Locate the cell with the specified text and output its [x, y] center coordinate. 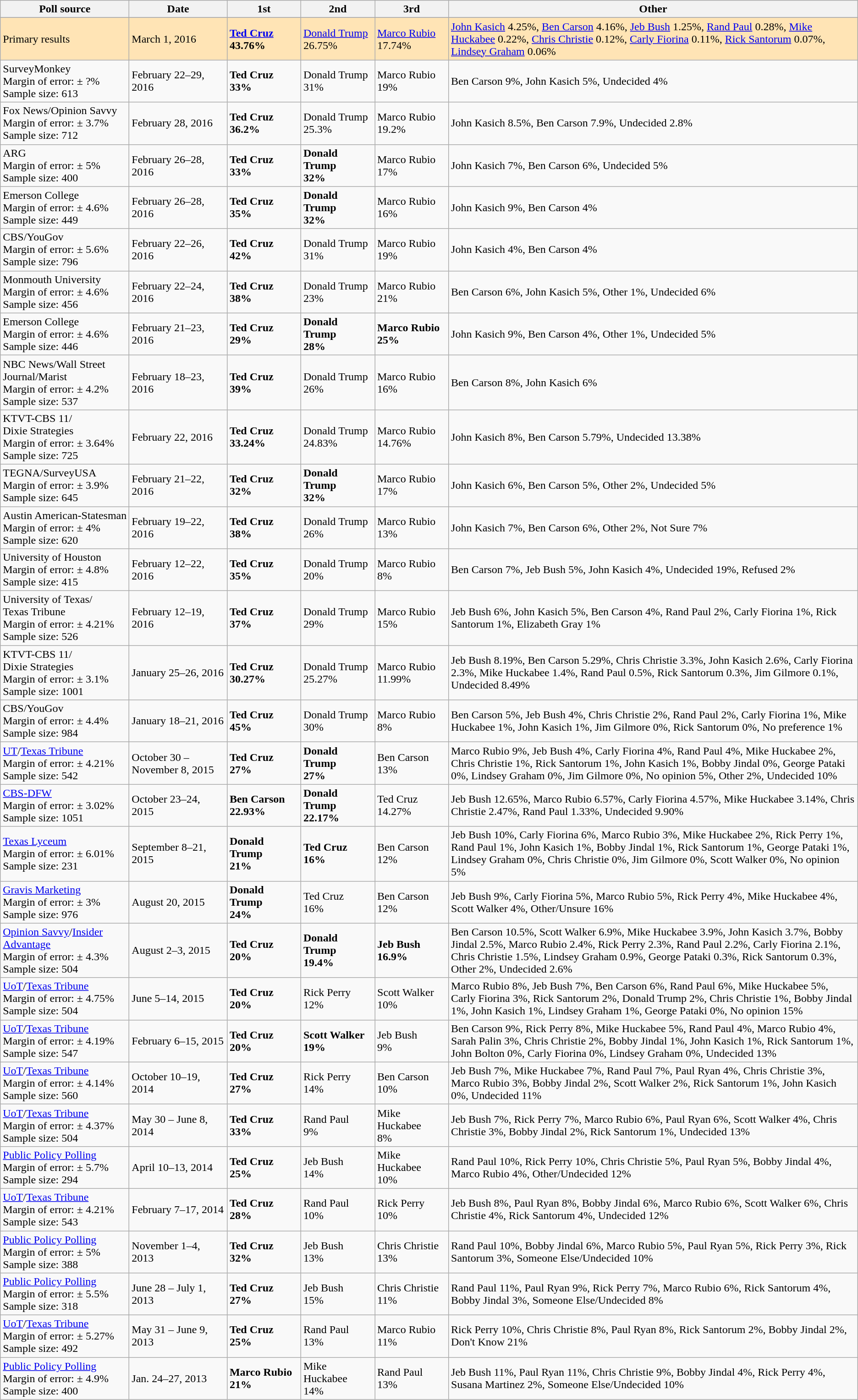
John Kasich 4%, Ben Carson 4% [654, 250]
John Kasich 9%, Ben Carson 4% [654, 208]
February 22, 2016 [178, 437]
Rand Paul 10%, Bobby Jindal 6%, Marco Rubio 5%, Paul Ryan 5%, Rick Perry 3%, Rick Santorum 3%, Someone Else/Undecided 10% [654, 1252]
May 30 – June 8, 2014 [178, 1125]
October 30 – November 8, 2015 [178, 763]
Donald Trump20% [337, 570]
Donald Trump21% [264, 854]
February 21–23, 2016 [178, 334]
UoT/Texas TribuneMargin of error: ± 4.19% Sample size: 547 [65, 1041]
Marco Rubio15% [412, 618]
Date [178, 9]
Marco Rubio25% [412, 334]
March 1, 2016 [178, 39]
TEGNA/SurveyUSAMargin of error: ± 3.9% Sample size: 645 [65, 485]
February 22–26, 2016 [178, 250]
February 12–19, 2016 [178, 618]
Other [654, 9]
2nd [337, 9]
Ted Cruz33.24% [264, 437]
Donald Trump25.27% [337, 673]
Jeb Bush 6%, John Kasich 5%, Ben Carson 4%, Rand Paul 2%, Carly Fiorina 1%, Rick Santorum 1%, Elizabeth Gray 1% [654, 618]
Donald Trump24% [264, 902]
Marco Rubio19.2% [412, 123]
Texas LyceumMargin of error: ± 6.01% Sample size: 231 [65, 854]
Rick Perry10% [412, 1209]
Public Policy PollingMargin of error: ± 4.9% Sample size: 400 [65, 1378]
Public Policy PollingMargin of error: ± 5.5% Sample size: 318 [65, 1294]
SurveyMonkeyMargin of error: ± ?% Sample size: 613 [65, 81]
UoT/Texas TribuneMargin of error: ± 4.14% Sample size: 560 [65, 1083]
Emerson CollegeMargin of error: ± 4.6% Sample size: 446 [65, 334]
Ted Cruz36.2% [264, 123]
Ben Carson13% [412, 763]
Ben Carson 7%, Jeb Bush 5%, John Kasich 4%, Undecided 19%, Refused 2% [654, 570]
February 19–22, 2016 [178, 528]
Fox News/Opinion SavvyMargin of error: ± 3.7% Sample size: 712 [65, 123]
John Kasich 8.5%, Ben Carson 7.9%, Undecided 2.8% [654, 123]
February 6–15, 2015 [178, 1041]
Poll source [65, 9]
Jeb Bush 11%, Paul Ryan 11%, Chris Christie 9%, Bobby Jindal 4%, Rick Perry 4%, Susana Martinez 2%, Someone Else/Undecided 10% [654, 1378]
CBS/YouGovMargin of error: ± 5.6% Sample size: 796 [65, 250]
Rick Perry 10%, Chris Christie 8%, Paul Ryan 8%, Rick Santorum 2%, Bobby Jindal 2%, Don't Know 21% [654, 1336]
Donald Trump28% [337, 334]
Jeb Bush 8%, Paul Ryan 8%, Bobby Jindal 6%, Marco Rubio 6%, Scott Walker 6%, Chris Christie 4%, Rick Santorum 4%, Undecided 12% [654, 1209]
February 7–17, 2014 [178, 1209]
John Kasich 8%, Ben Carson 5.79%, Undecided 13.38% [654, 437]
1st [264, 9]
September 8–21, 2015 [178, 854]
Public Policy PollingMargin of error: ± 5% Sample size: 388 [65, 1252]
Gravis MarketingMargin of error: ± 3% Sample size: 976 [65, 902]
3rd [412, 9]
Jeb Bush15% [337, 1294]
Donald Trump27% [337, 763]
Ben Carson10% [412, 1083]
Marco Rubio13% [412, 528]
May 31 – June 9, 2013 [178, 1336]
February 18–23, 2016 [178, 382]
June 5–14, 2015 [178, 999]
University of HoustonMargin of error: ± 4.8% Sample size: 415 [65, 570]
October 10–19, 2014 [178, 1083]
October 23–24, 2015 [178, 805]
Emerson CollegeMargin of error: ± 4.6% Sample size: 449 [65, 208]
Opinion Savvy/Insider AdvantageMargin of error: ± 4.3% Sample size: 504 [65, 950]
Mike Huckabee10% [412, 1167]
Ben Carson 6%, John Kasich 5%, Other 1%, Undecided 6% [654, 292]
ARGMargin of error: ± 5% Sample size: 400 [65, 165]
February 21–22, 2016 [178, 485]
CBS-DFWMargin of error: ± 3.02% Sample size: 1051 [65, 805]
Donald Trump22.17% [337, 805]
August 20, 2015 [178, 902]
Rand Paul10% [337, 1209]
Jeb Bush 12.65%, Marco Rubio 6.57%, Carly Fiorina 4.57%, Mike Huckabee 3.14%, Chris Christie 2.47%, Rand Paul 1.33%, Undecided 9.90% [654, 805]
February 28, 2016 [178, 123]
January 25–26, 2016 [178, 673]
Austin American-StatesmanMargin of error: ± 4% Sample size: 620 [65, 528]
Rand Paul 11%, Paul Ryan 9%, Rick Perry 7%, Marco Rubio 6%, Rick Santorum 4%, Bobby Jindal 3%, Someone Else/Undecided 8% [654, 1294]
Public Policy PollingMargin of error: ± 5.7% Sample size: 294 [65, 1167]
August 2–3, 2015 [178, 950]
Rick Perry14% [337, 1083]
February 12–22, 2016 [178, 570]
Ben Carson 9%, John Kasich 5%, Undecided 4% [654, 81]
KTVT-CBS 11/ Dixie StrategiesMargin of error: ± 3.1% Sample size: 1001 [65, 673]
UoT/Texas TribuneMargin of error: ± 4.21% Sample size: 543 [65, 1209]
CBS/YouGovMargin of error: ± 4.4% Sample size: 984 [65, 721]
Jeb Bush16.9% [412, 950]
Jeb Bush13% [337, 1252]
University of Texas/Texas TribuneMargin of error: ± 4.21% Sample size: 526 [65, 618]
Chris Christie11% [412, 1294]
Rand Paul 10%, Rick Perry 10%, Chris Christie 5%, Paul Ryan 5%, Bobby Jindal 4%, Marco Rubio 4%, Other/Undecided 12% [654, 1167]
Scott Walker19% [337, 1041]
November 1–4, 2013 [178, 1252]
Donald Trump29% [337, 618]
John Kasich 6%, Ben Carson 5%, Other 2%, Undecided 5% [654, 485]
Marco Rubio17.74% [412, 39]
April 10–13, 2014 [178, 1167]
Jeb Bush 9%, Carly Fiorina 5%, Marco Rubio 5%, Rick Perry 4%, Mike Huckabee 4%, Scott Walker 4%, Other/Unsure 16% [654, 902]
Chris Christie13% [412, 1252]
John Kasich 7%, Ben Carson 6%, Undecided 5% [654, 165]
Jeb Bush14% [337, 1167]
UT/Texas TribuneMargin of error: ± 4.21% Sample size: 542 [65, 763]
June 28 – July 1, 2013 [178, 1294]
Marco Rubio11.99% [412, 673]
Donald Trump23% [337, 292]
John Kasich 9%, Ben Carson 4%, Other 1%, Undecided 5% [654, 334]
UoT/Texas TribuneMargin of error: ± 4.37% Sample size: 504 [65, 1125]
Ted Cruz28% [264, 1209]
Ted Cruz42% [264, 250]
Ted Cruz30.27% [264, 673]
KTVT-CBS 11/Dixie StrategiesMargin of error: ± 3.64% Sample size: 725 [65, 437]
Donald Trump25.3% [337, 123]
Rick Perry12% [337, 999]
Ben Carson22.93% [264, 805]
Jeb Bush9% [412, 1041]
UoT/Texas TribuneMargin of error: ± 5.27% Sample size: 492 [65, 1336]
Ted Cruz14.27% [412, 805]
Primary results [65, 39]
Jeb Bush 7%, Rick Perry 7%, Marco Rubio 6%, Paul Ryan 6%, Scott Walker 4%, Chris Christie 3%, Bobby Jindal 2%, Rick Santorum 1%, Undecided 13% [654, 1125]
February 22–29, 2016 [178, 81]
NBC News/Wall StreetJournal/MaristMargin of error: ± 4.2% Sample size: 537 [65, 382]
Donald Trump19.4% [337, 950]
Ben Carson 8%, John Kasich 6% [654, 382]
Mike Huckabee8% [412, 1125]
Ted Cruz29% [264, 334]
Mike Huckabee14% [337, 1378]
Monmouth UniversityMargin of error: ± 4.6% Sample size: 456 [65, 292]
John Kasich 7%, Ben Carson 6%, Other 2%, Not Sure 7% [654, 528]
January 18–21, 2016 [178, 721]
Marco Rubio14.76% [412, 437]
Scott Walker10% [412, 999]
Jan. 24–27, 2013 [178, 1378]
Ted Cruz45% [264, 721]
Ted Cruz39% [264, 382]
Donald Trump26.75% [337, 39]
Ted Cruz37% [264, 618]
Marco Rubio11% [412, 1336]
UoT/Texas TribuneMargin of error: ± 4.75% Sample size: 504 [65, 999]
Ted Cruz43.76% [264, 39]
February 22–24, 2016 [178, 292]
Donald Trump24.83% [337, 437]
Donald Trump30% [337, 721]
Rand Paul9% [337, 1125]
